Find where the given text appears and provide that cell's center as [X, Y] coordinate. 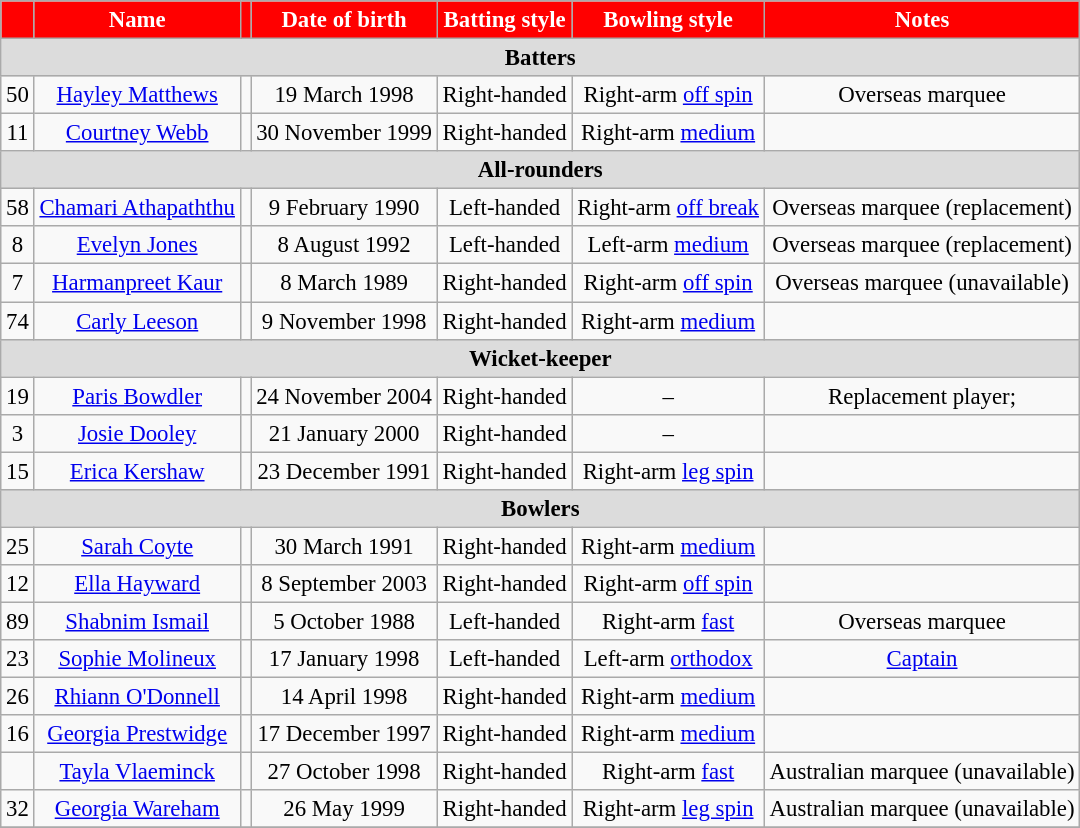
Chamari Athapaththu [137, 208]
11 [18, 133]
3 [18, 433]
30 November 1999 [344, 133]
25 [18, 546]
Evelyn Jones [137, 245]
Hayley Matthews [137, 95]
Shabnim Ismail [137, 621]
All-rounders [540, 170]
Erica Kershaw [137, 471]
8 March 1989 [344, 283]
8 August 1992 [344, 245]
14 April 1998 [344, 697]
Sophie Molineux [137, 659]
Josie Dooley [137, 433]
Replacement player; [922, 396]
Left-arm medium [668, 245]
Georgia Wareham [137, 809]
24 November 2004 [344, 396]
15 [18, 471]
9 November 1998 [344, 321]
Batters [540, 58]
32 [18, 809]
Bowlers [540, 509]
Ella Hayward [137, 584]
Carly Leeson [137, 321]
30 March 1991 [344, 546]
Rhiann O'Donnell [137, 697]
19 March 1998 [344, 95]
Bowling style [668, 20]
58 [18, 208]
Sarah Coyte [137, 546]
Tayla Vlaeminck [137, 772]
89 [18, 621]
Name [137, 20]
Batting style [504, 20]
74 [18, 321]
8 [18, 245]
12 [18, 584]
17 December 1997 [344, 734]
Captain [922, 659]
Wicket-keeper [540, 358]
7 [18, 283]
Notes [922, 20]
17 January 1998 [344, 659]
Georgia Prestwidge [137, 734]
21 January 2000 [344, 433]
16 [18, 734]
Right-arm off break [668, 208]
19 [18, 396]
9 February 1990 [344, 208]
23 December 1991 [344, 471]
Overseas marquee (unavailable) [922, 283]
5 October 1988 [344, 621]
8 September 2003 [344, 584]
27 October 1998 [344, 772]
Harmanpreet Kaur [137, 283]
Courtney Webb [137, 133]
Left-arm orthodox [668, 659]
26 May 1999 [344, 809]
26 [18, 697]
Date of birth [344, 20]
50 [18, 95]
23 [18, 659]
Paris Bowdler [137, 396]
